Search for the cell housing the specified text and yield its (X, Y) center coordinate. 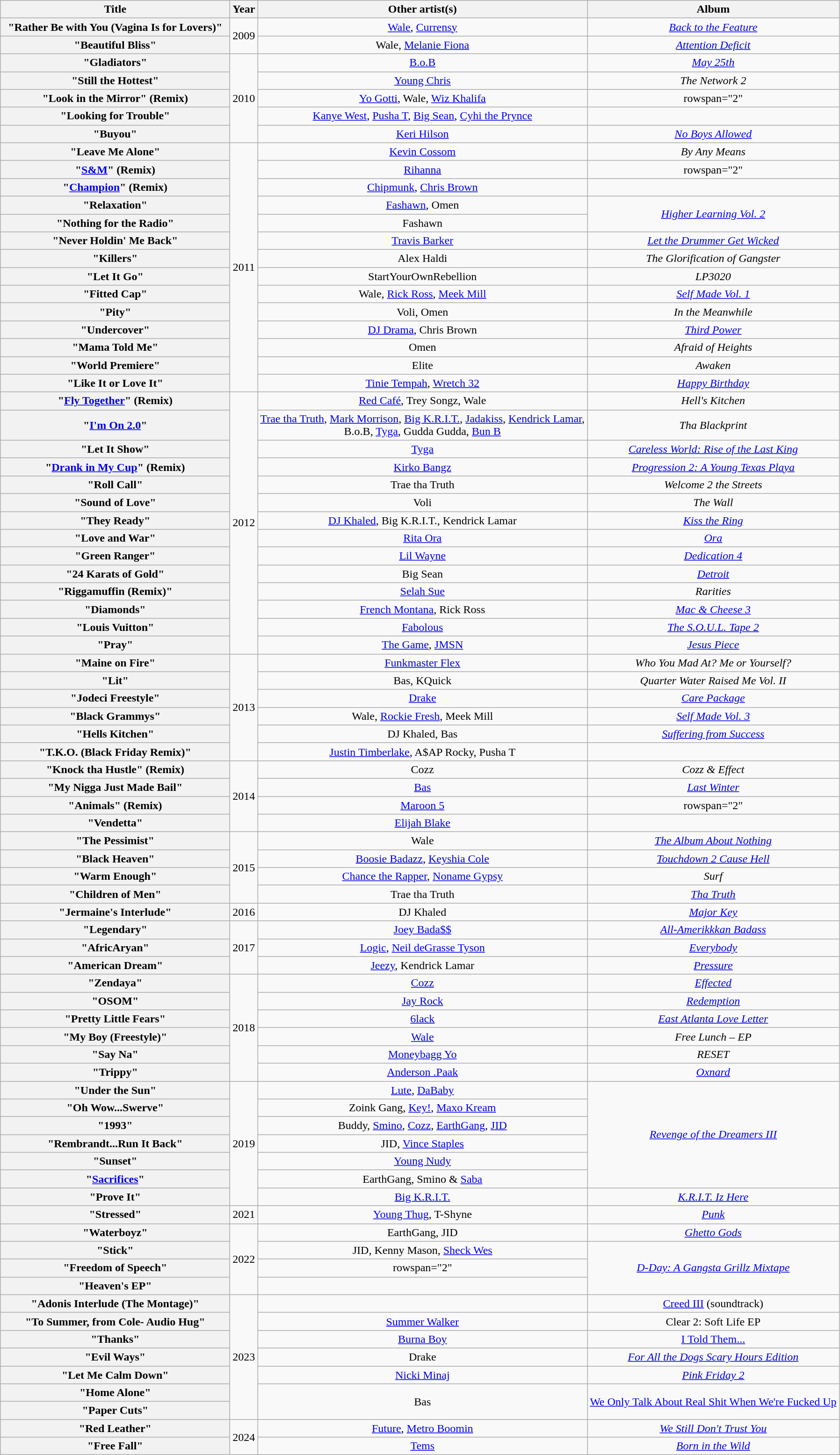
Wale, Rockie Fresh, Meek Mill (423, 716)
Zoink Gang, Key!, Maxo Kream (423, 1108)
Back to the Feature (713, 27)
2013 (244, 707)
"My Nigga Just Made Bail" (115, 787)
The S.O.U.L. Tape 2 (713, 627)
"T.K.O. (Black Friday Remix)" (115, 752)
"Trippy" (115, 1072)
"The Pessimist" (115, 841)
"Home Alone" (115, 1393)
Tha Truth (713, 894)
Progression 2: A Young Texas Playa (713, 467)
Everybody (713, 948)
Bas, KQuick (423, 680)
Chipmunk, Chris Brown (423, 187)
Let the Drummer Get Wicked (713, 241)
Yo Gotti, Wale, Wiz Khalifa (423, 98)
"Oh Wow...Swerve" (115, 1108)
"Jermaine's Interlude" (115, 912)
"Zendaya" (115, 983)
Lute, DaBaby (423, 1090)
"Thanks" (115, 1339)
"Legendary" (115, 930)
"My Boy (Freestyle)" (115, 1036)
2009 (244, 36)
Travis Barker (423, 241)
"Gladiators" (115, 63)
Happy Birthday (713, 383)
"Evil Ways" (115, 1357)
Year (244, 9)
Wale, Currensy (423, 27)
By Any Means (713, 152)
2014 (244, 796)
The Network 2 (713, 80)
Third Power (713, 330)
"Children of Men" (115, 894)
Hell's Kitchen (713, 401)
Jeezy, Kendrick Lamar (423, 965)
"Black Heaven" (115, 859)
Nicki Minaj (423, 1375)
The Glorification of Gangster (713, 259)
"Like It or Love It" (115, 383)
"Knock tha Hustle" (Remix) (115, 769)
"Stressed" (115, 1215)
No Boys Allowed (713, 134)
"Freedom of Speech" (115, 1268)
Effected (713, 983)
2022 (244, 1259)
2021 (244, 1215)
"Jodeci Freestyle" (115, 698)
"Vendetta" (115, 823)
Pressure (713, 965)
EarthGang, Smino & Saba (423, 1179)
Alex Haldi (423, 259)
Afraid of Heights (713, 347)
Chance the Rapper, Noname Gypsy (423, 876)
2010 (244, 98)
I Told Them... (713, 1339)
B.o.B (423, 63)
Wale, Melanie Fiona (423, 45)
"Black Grammys" (115, 716)
"Pray" (115, 645)
Big Sean (423, 574)
Self Made Vol. 1 (713, 294)
Kirko Bangz (423, 467)
2011 (244, 268)
Future, Metro Boomin (423, 1428)
"Killers" (115, 259)
Summer Walker (423, 1321)
East Atlanta Love Letter (713, 1019)
"Sunset" (115, 1161)
Careless World: Rise of the Last King (713, 449)
"Maine on Fire" (115, 663)
"Rembrandt...Run It Back" (115, 1144)
Tems (423, 1446)
StartYourOwnRebellion (423, 276)
May 25th (713, 63)
Clear 2: Soft Life EP (713, 1321)
French Montana, Rick Ross (423, 609)
Care Package (713, 698)
"Warm Enough" (115, 876)
Wale, Rick Ross, Meek Mill (423, 294)
"Paper Cuts" (115, 1411)
Rihanna (423, 169)
Kanye West, Pusha T, Big Sean, Cyhi the Prynce (423, 116)
JID, Vince Staples (423, 1144)
2017 (244, 948)
"Fly Together" (Remix) (115, 401)
Lil Wayne (423, 556)
2019 (244, 1144)
Kevin Cossom (423, 152)
All-Amerikkkan Badass (713, 930)
"Mama Told Me" (115, 347)
"24 Karats of Gold" (115, 574)
Tyga (423, 449)
Major Key (713, 912)
Detroit (713, 574)
Elite (423, 365)
Other artist(s) (423, 9)
2023 (244, 1357)
Ghetto Gods (713, 1232)
"Let It Go" (115, 276)
Burna Boy (423, 1339)
DJ Drama, Chris Brown (423, 330)
"Beautiful Bliss" (115, 45)
The Game, JMSN (423, 645)
"Hells Kitchen" (115, 734)
2024 (244, 1437)
Quarter Water Raised Me Vol. II (713, 680)
"Look in the Mirror" (Remix) (115, 98)
"Under the Sun" (115, 1090)
"They Ready" (115, 521)
"Nothing for the Radio" (115, 223)
"Looking for Trouble" (115, 116)
"Drank in My Cup" (Remix) (115, 467)
Boosie Badazz, Keyshia Cole (423, 859)
"Lit" (115, 680)
Creed III (soundtrack) (713, 1303)
"Riggamuffin (Remix)" (115, 592)
"Let Me Calm Down" (115, 1375)
Buddy, Smino, Cozz, EarthGang, JID (423, 1126)
Young Chris (423, 80)
Voli (423, 502)
Free Lunch – EP (713, 1036)
Punk (713, 1215)
RESET (713, 1054)
"Let It Show" (115, 449)
"Love and War" (115, 538)
K.R.I.T. Iz Here (713, 1197)
Anderson .Paak (423, 1072)
EarthGang, JID (423, 1232)
Surf (713, 876)
"Heaven's EP" (115, 1286)
"Pity" (115, 312)
"AfricAryan" (115, 948)
Moneybagg Yo (423, 1054)
Last Winter (713, 787)
"Pretty Little Fears" (115, 1019)
Title (115, 9)
Red Café, Trey Songz, Wale (423, 401)
Funkmaster Flex (423, 663)
Tinie Tempah, Wretch 32 (423, 383)
6lack (423, 1019)
2015 (244, 868)
For All the Dogs Scary Hours Edition (713, 1357)
"Relaxation" (115, 205)
"Animals" (Remix) (115, 805)
"Say Na" (115, 1054)
Attention Deficit (713, 45)
2016 (244, 912)
"Waterboyz" (115, 1232)
Selah Sue (423, 592)
D-Day: A Gangsta Grillz Mixtape (713, 1268)
"Buyou" (115, 134)
Mac & Cheese 3 (713, 609)
Maroon 5 (423, 805)
Big K.R.I.T. (423, 1197)
The Album About Nothing (713, 841)
In the Meanwhile (713, 312)
"Undercover" (115, 330)
"Green Ranger" (115, 556)
Pink Friday 2 (713, 1375)
Young Nudy (423, 1161)
Jesus Piece (713, 645)
DJ Khaled (423, 912)
Rita Ora (423, 538)
"Diamonds" (115, 609)
Kiss the Ring (713, 521)
Redemption (713, 1001)
Keri Hilson (423, 134)
Joey Bada$$ (423, 930)
Higher Learning Vol. 2 (713, 214)
Rarities (713, 592)
"Prove It" (115, 1197)
"Still the Hottest" (115, 80)
"Leave Me Alone" (115, 152)
"Stick" (115, 1250)
2012 (244, 523)
Dedication 4 (713, 556)
Fashawn (423, 223)
We Still Don't Trust You (713, 1428)
DJ Khaled, Bas (423, 734)
"OSOM" (115, 1001)
"Never Holdin' Me Back" (115, 241)
We Only Talk About Real Shit When We're Fucked Up (713, 1402)
Self Made Vol. 3 (713, 716)
Awaken (713, 365)
"American Dream" (115, 965)
The Wall (713, 502)
Tha Blackprint (713, 425)
"Sound of Love" (115, 502)
JID, Kenny Mason, Sheck Wes (423, 1250)
Oxnard (713, 1072)
Voli, Omen (423, 312)
"Rather Be with You (Vagina Is for Lovers)" (115, 27)
Justin Timberlake, A$AP Rocky, Pusha T (423, 752)
Omen (423, 347)
"Fitted Cap" (115, 294)
Trae tha Truth, Mark Morrison, Big K.R.I.T., Jadakiss, Kendrick Lamar, B.o.B, Tyga, Gudda Gudda, Bun B (423, 425)
"Red Leather" (115, 1428)
DJ Khaled, Big K.R.I.T., Kendrick Lamar (423, 521)
Touchdown 2 Cause Hell (713, 859)
Jay Rock (423, 1001)
Fabolous (423, 627)
"I'm On 2.0" (115, 425)
"S&M" (Remix) (115, 169)
Young Thug, T-Shyne (423, 1215)
"Champion" (Remix) (115, 187)
"To Summer, from Cole- Audio Hug" (115, 1321)
Elijah Blake (423, 823)
"World Premiere" (115, 365)
Cozz & Effect (713, 769)
Revenge of the Dreamers III (713, 1135)
"1993" (115, 1126)
Logic, Neil deGrasse Tyson (423, 948)
"Adonis Interlude (The Montage)" (115, 1303)
"Louis Vuitton" (115, 627)
2018 (244, 1028)
"Roll Call" (115, 485)
Who You Mad At? Me or Yourself? (713, 663)
LP3020 (713, 276)
"Sacrifices" (115, 1179)
Fashawn, Omen (423, 205)
Welcome 2 the Streets (713, 485)
Ora (713, 538)
Album (713, 9)
Born in the Wild (713, 1446)
"Free Fall" (115, 1446)
Suffering from Success (713, 734)
